From the cell containing the given text, extract its center point as [X, Y] coordinate. 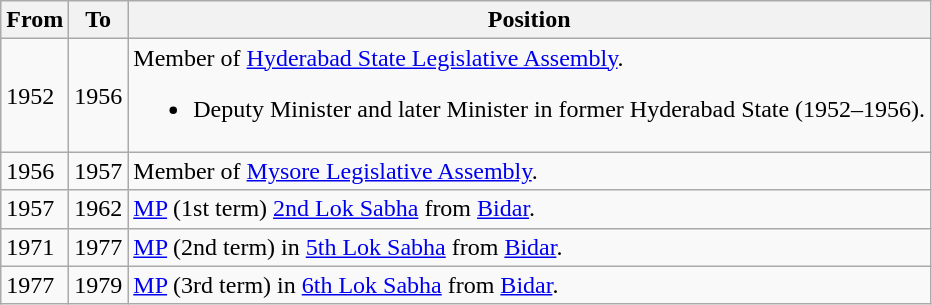
Position [530, 20]
To [98, 20]
Member of Mysore Legislative Assembly. [530, 171]
1962 [98, 209]
MP (3rd term) in 6th Lok Sabha from Bidar. [530, 285]
From [35, 20]
1979 [98, 285]
Member of Hyderabad State Legislative Assembly.Deputy Minister and later Minister in former Hyderabad State (1952–1956). [530, 96]
1971 [35, 247]
1952 [35, 96]
MP (1st term) 2nd Lok Sabha from Bidar. [530, 209]
MP (2nd term) in 5th Lok Sabha from Bidar. [530, 247]
